Return the (x, y) coordinate for the center point of the cell that contains the specified text.  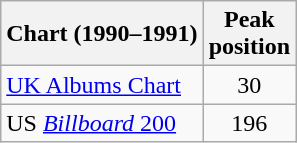
30 (249, 85)
Chart (1990–1991) (102, 34)
196 (249, 123)
US Billboard 200 (102, 123)
Peakposition (249, 34)
UK Albums Chart (102, 85)
